Scan for the cell matching the given text and deliver its [X, Y] coordinate at center. 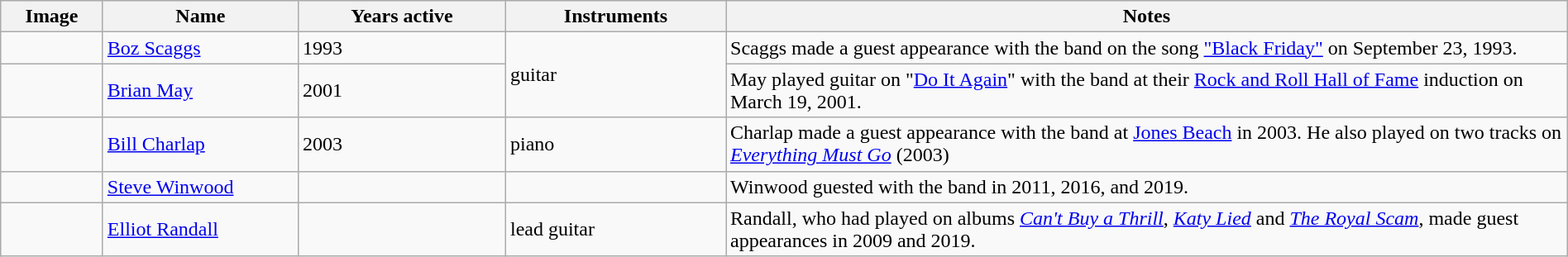
lead guitar [615, 230]
Name [200, 17]
Notes [1147, 17]
Boz Scaggs [200, 48]
Years active [402, 17]
Steve Winwood [200, 187]
Winwood guested with the band in 2011, 2016, and 2019. [1147, 187]
2001 [402, 91]
May played guitar on "Do It Again" with the band at their Rock and Roll Hall of Fame induction on March 19, 2001. [1147, 91]
piano [615, 144]
Bill Charlap [200, 144]
guitar [615, 74]
2003 [402, 144]
Charlap made a guest appearance with the band at Jones Beach in 2003. He also played on two tracks on Everything Must Go (2003) [1147, 144]
Randall, who had played on albums Can't Buy a Thrill, Katy Lied and The Royal Scam, made guest appearances in 2009 and 2019. [1147, 230]
1993 [402, 48]
Brian May [200, 91]
Scaggs made a guest appearance with the band on the song "Black Friday" on September 23, 1993. [1147, 48]
Instruments [615, 17]
Elliot Randall [200, 230]
Image [52, 17]
